Provide the (X, Y) coordinate of the cell's center where the given text is located.  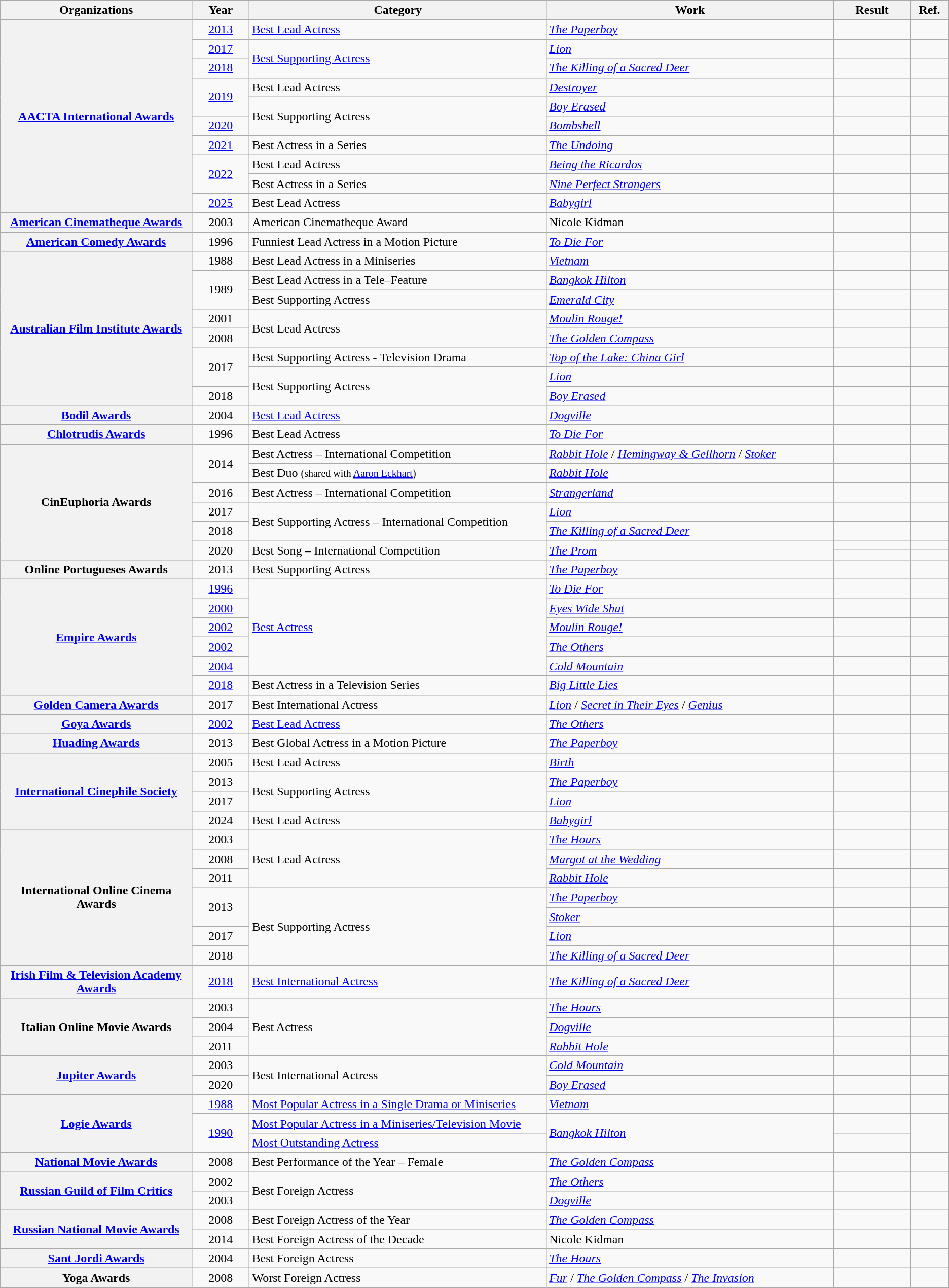
AACTA International Awards (96, 117)
2022 (221, 174)
Ref. (930, 10)
Sant Jordi Awards (96, 1259)
Eyes Wide Shut (690, 608)
Yoga Awards (96, 1278)
Bombshell (690, 126)
Most Outstanding Actress (398, 1143)
Empire Awards (96, 637)
Funniest Lead Actress in a Motion Picture (398, 242)
2024 (221, 820)
Best Performance of the Year – Female (398, 1162)
Stoker (690, 917)
Lion / Secret in Their Eyes / Genius (690, 705)
CinEuphoria Awards (96, 502)
Logie Awards (96, 1123)
Being the Ricardos (690, 164)
Chlotrudis Awards (96, 434)
Category (398, 10)
Huading Awards (96, 743)
2005 (221, 762)
American Cinematheque Awards (96, 222)
Russian National Movie Awards (96, 1230)
Margot at the Wedding (690, 859)
1989 (221, 290)
Best Song – International Competition (398, 550)
Year (221, 10)
2001 (221, 319)
Destroyer (690, 87)
2016 (221, 492)
Emerald City (690, 300)
Strangerland (690, 492)
Online Portugueses Awards (96, 570)
Best Actress in a Television Series (398, 685)
Most Popular Actress in a Miniseries/Television Movie (398, 1123)
American Comedy Awards (96, 242)
Big Little Lies (690, 685)
Bodil Awards (96, 415)
2021 (221, 145)
Best Global Actress in a Motion Picture (398, 743)
Goya Awards (96, 724)
Work (690, 10)
American Cinematheque Award (398, 222)
Most Popular Actress in a Single Drama or Miniseries (398, 1104)
Australian Film Institute Awards (96, 328)
2025 (221, 203)
Best Foreign Actress of the Year (398, 1220)
2000 (221, 608)
Top of the Lake: China Girl (690, 357)
Italian Online Movie Awards (96, 1027)
Best Supporting Actress - Television Drama (398, 357)
Best Supporting Actress – International Competition (398, 521)
Result (872, 10)
Birth (690, 762)
Rabbit Hole / Hemingway & Gellhorn / Stoker (690, 454)
Best Lead Actress in a Miniseries (398, 261)
1990 (221, 1133)
International Cinephile Society (96, 791)
Fur / The Golden Compass / The Invasion (690, 1278)
Best Duo (shared with Aaron Eckhart) (398, 473)
Worst Foreign Actress (398, 1278)
Irish Film & Television Academy Awards (96, 981)
The Prom (690, 550)
2019 (221, 97)
Organizations (96, 10)
International Online Cinema Awards (96, 897)
National Movie Awards (96, 1162)
The Undoing (690, 145)
Best Foreign Actress of the Decade (398, 1239)
Best Lead Actress in a Tele–Feature (398, 280)
Golden Camera Awards (96, 705)
Nine Perfect Strangers (690, 183)
Russian Guild of Film Critics (96, 1191)
Jupiter Awards (96, 1075)
